Search for the cell housing the specified text and yield its (x, y) center coordinate. 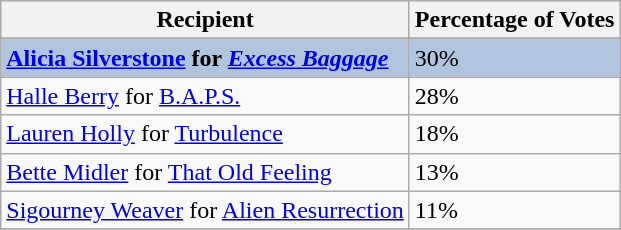
Sigourney Weaver for Alien Resurrection (206, 210)
Halle Berry for B.A.P.S. (206, 96)
28% (514, 96)
13% (514, 172)
Bette Midler for That Old Feeling (206, 172)
Lauren Holly for Turbulence (206, 134)
11% (514, 210)
Recipient (206, 20)
18% (514, 134)
Alicia Silverstone for Excess Baggage (206, 58)
Percentage of Votes (514, 20)
30% (514, 58)
